Locate the cell with the specified text and output its [X, Y] center coordinate. 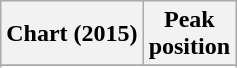
Chart (2015) [72, 34]
Peakposition [189, 34]
